Extract the (x, y) coordinate from the center of the cell holding the provided text.  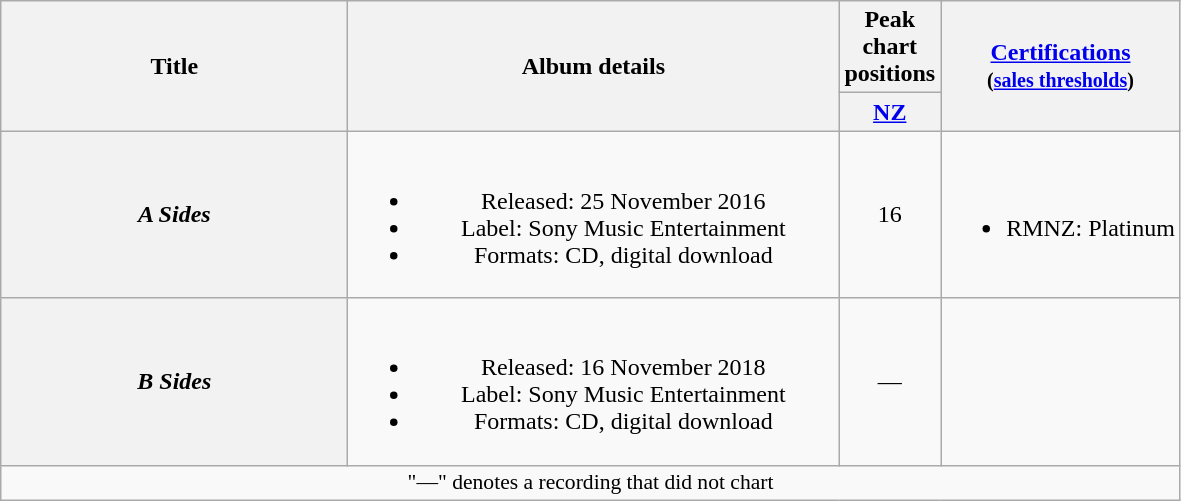
16 (890, 214)
Title (174, 66)
A Sides (174, 214)
Released: 16 November 2018Label: Sony Music EntertainmentFormats: CD, digital download (594, 382)
Peak chart positions (890, 47)
NZ (890, 112)
RMNZ: Platinum (1061, 214)
"—" denotes a recording that did not chart (591, 483)
Released: 25 November 2016Label: Sony Music EntertainmentFormats: CD, digital download (594, 214)
— (890, 382)
Certifications(sales thresholds) (1061, 66)
B Sides (174, 382)
Album details (594, 66)
